For the text-containing cell, return its midpoint in [X, Y] coordinate format. 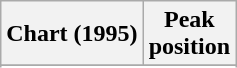
Chart (1995) [72, 34]
Peakposition [189, 34]
